Locate the cell with the specified text and output its [x, y] center coordinate. 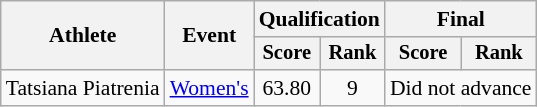
Event [210, 36]
Did not advance [461, 88]
63.80 [287, 88]
9 [352, 88]
Qualification [320, 19]
Athlete [83, 36]
Final [461, 19]
Tatsiana Piatrenia [83, 88]
Women's [210, 88]
